Return [x, y] of the center of cell containing provided text 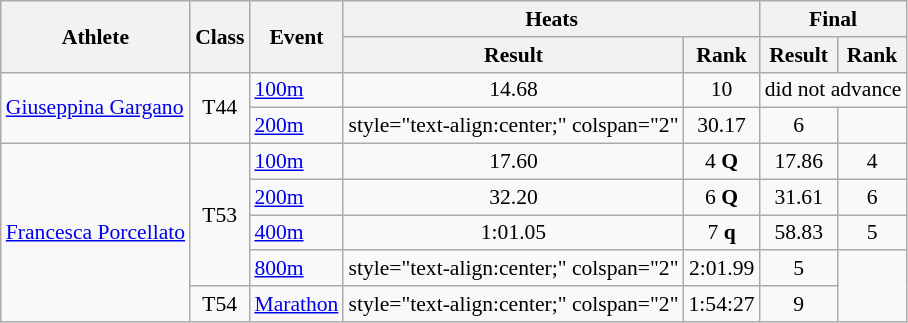
Giuseppina Gargano [96, 108]
Athlete [96, 36]
Marathon [296, 304]
14.68 [513, 90]
4 Q [722, 162]
400m [296, 233]
T53 [220, 215]
Heats [551, 19]
58.83 [799, 233]
7 q [722, 233]
31.61 [799, 197]
6 Q [722, 197]
1:01.05 [513, 233]
10 [722, 90]
Event [296, 36]
32.20 [513, 197]
2:01.99 [722, 269]
T44 [220, 108]
17.60 [513, 162]
30.17 [722, 126]
did not advance [834, 90]
Class [220, 36]
Final [834, 19]
17.86 [799, 162]
9 [799, 304]
4 [872, 162]
1:54:27 [722, 304]
Francesca Porcellato [96, 233]
800m [296, 269]
T54 [220, 304]
